Provide the (x, y) coordinate of the cell's center where the given text is located.  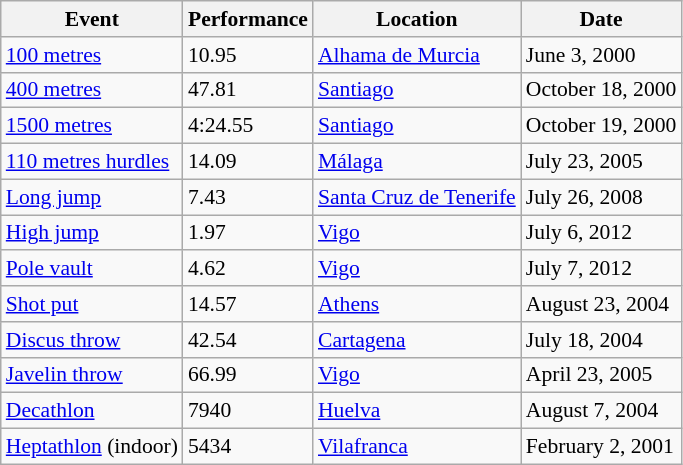
June 3, 2000 (602, 55)
High jump (92, 233)
Decathlon (92, 411)
4:24.55 (248, 126)
110 metres hurdles (92, 162)
Date (602, 19)
Shot put (92, 304)
July 7, 2012 (602, 269)
Vilafranca (417, 447)
July 6, 2012 (602, 233)
Location (417, 19)
1500 metres (92, 126)
100 metres (92, 55)
7.43 (248, 197)
Heptathlon (indoor) (92, 447)
47.81 (248, 90)
Long jump (92, 197)
Cartagena (417, 340)
August 23, 2004 (602, 304)
Alhama de Murcia (417, 55)
Event (92, 19)
42.54 (248, 340)
April 23, 2005 (602, 375)
Performance (248, 19)
1.97 (248, 233)
5434 (248, 447)
July 26, 2008 (602, 197)
7940 (248, 411)
Málaga (417, 162)
Javelin throw (92, 375)
July 23, 2005 (602, 162)
Santa Cruz de Tenerife (417, 197)
October 18, 2000 (602, 90)
Discus throw (92, 340)
14.09 (248, 162)
Athens (417, 304)
October 19, 2000 (602, 126)
400 metres (92, 90)
February 2, 2001 (602, 447)
66.99 (248, 375)
Pole vault (92, 269)
14.57 (248, 304)
4.62 (248, 269)
July 18, 2004 (602, 340)
August 7, 2004 (602, 411)
Huelva (417, 411)
10.95 (248, 55)
